Scan for the cell matching the given text and deliver its (x, y) coordinate at center. 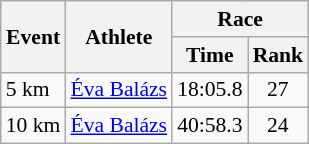
Race (240, 19)
40:58.3 (210, 126)
Time (210, 55)
24 (278, 126)
Athlete (118, 36)
18:05.8 (210, 90)
5 km (34, 90)
Event (34, 36)
10 km (34, 126)
Rank (278, 55)
27 (278, 90)
